Identify which cell holds the provided text, then report its (x, y) central coordinate. 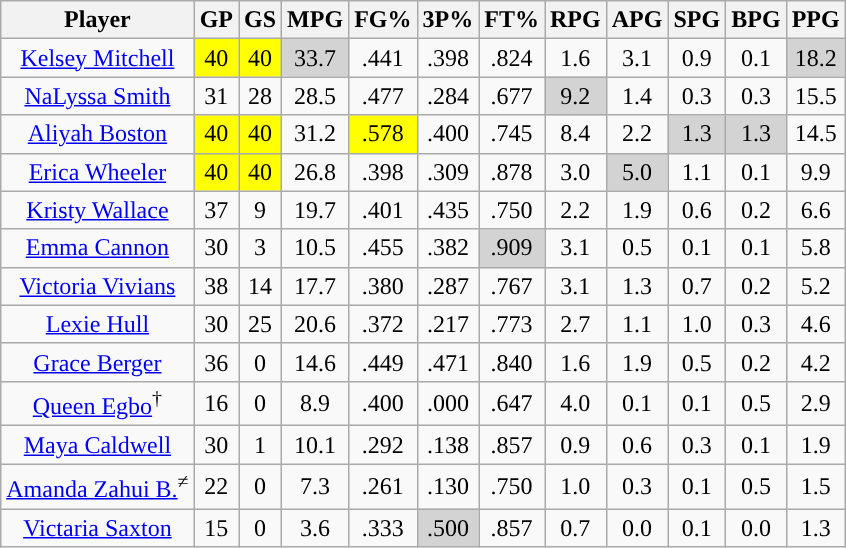
7.3 (316, 486)
38 (216, 286)
Erica Wheeler (98, 172)
.773 (512, 324)
2.9 (816, 404)
Queen Egbo† (98, 404)
.138 (448, 445)
Victoria Vivians (98, 286)
.449 (383, 362)
Maya Caldwell (98, 445)
.745 (512, 134)
14.5 (816, 134)
26.8 (316, 172)
37 (216, 210)
.292 (383, 445)
4.6 (816, 324)
22 (216, 486)
28 (260, 96)
Kristy Wallace (98, 210)
NaLyssa Smith (98, 96)
Kelsey Mitchell (98, 58)
Aliyah Boston (98, 134)
15.5 (816, 96)
8.4 (575, 134)
GP (216, 20)
8.9 (316, 404)
.767 (512, 286)
.287 (448, 286)
2.7 (575, 324)
.380 (383, 286)
18.2 (816, 58)
PPG (816, 20)
10.1 (316, 445)
31.2 (316, 134)
.382 (448, 248)
5.8 (816, 248)
.677 (512, 96)
.130 (448, 486)
.824 (512, 58)
3 (260, 248)
14 (260, 286)
25 (260, 324)
RPG (575, 20)
.435 (448, 210)
.878 (512, 172)
.217 (448, 324)
.309 (448, 172)
19.7 (316, 210)
3.0 (575, 172)
4.2 (816, 362)
20.6 (316, 324)
.455 (383, 248)
.471 (448, 362)
FG% (383, 20)
Grace Berger (98, 362)
APG (637, 20)
GS (260, 20)
3P% (448, 20)
.333 (383, 528)
17.7 (316, 286)
28.5 (316, 96)
5.0 (637, 172)
Lexie Hull (98, 324)
33.7 (316, 58)
10.5 (316, 248)
.284 (448, 96)
14.6 (316, 362)
Victaria Saxton (98, 528)
31 (216, 96)
Emma Cannon (98, 248)
.372 (383, 324)
.909 (512, 248)
9 (260, 210)
16 (216, 404)
FT% (512, 20)
.500 (448, 528)
1.5 (816, 486)
BPG (756, 20)
9.9 (816, 172)
MPG (316, 20)
36 (216, 362)
6.6 (816, 210)
.261 (383, 486)
.578 (383, 134)
SPG (697, 20)
Amanda Zahui B.≠ (98, 486)
.441 (383, 58)
Player (98, 20)
.647 (512, 404)
15 (216, 528)
9.2 (575, 96)
.401 (383, 210)
5.2 (816, 286)
1 (260, 445)
.477 (383, 96)
.840 (512, 362)
3.6 (316, 528)
1.4 (637, 96)
4.0 (575, 404)
.000 (448, 404)
